Output the [X, Y] coordinate of the center of the cell containing the given text.  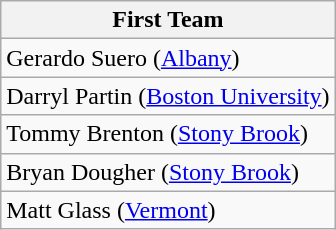
Gerardo Suero (Albany) [168, 58]
Tommy Brenton (Stony Brook) [168, 134]
Matt Glass (Vermont) [168, 210]
Darryl Partin (Boston University) [168, 96]
First Team [168, 20]
Bryan Dougher (Stony Brook) [168, 172]
